Return the [X, Y] coordinate for the center point of the cell that contains the specified text.  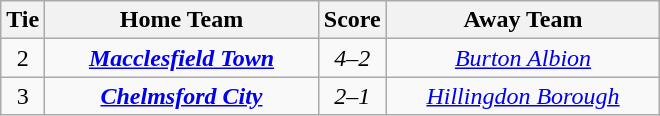
Tie [23, 20]
3 [23, 96]
2 [23, 58]
Macclesfield Town [182, 58]
Burton Albion [523, 58]
Away Team [523, 20]
Score [352, 20]
Hillingdon Borough [523, 96]
4–2 [352, 58]
Chelmsford City [182, 96]
2–1 [352, 96]
Home Team [182, 20]
